Return the (X, Y) coordinate for the center point of the cell that contains the specified text.  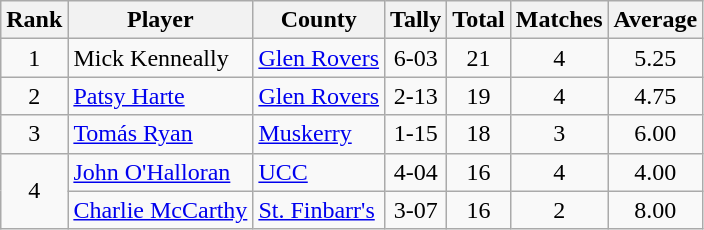
19 (479, 96)
Tally (416, 20)
Mick Kenneally (160, 58)
6-03 (416, 58)
St. Finbarr's (319, 210)
2-13 (416, 96)
4-04 (416, 172)
John O'Halloran (160, 172)
1 (34, 58)
21 (479, 58)
County (319, 20)
Tomás Ryan (160, 134)
18 (479, 134)
Average (656, 20)
8.00 (656, 210)
Rank (34, 20)
3-07 (416, 210)
1-15 (416, 134)
4.00 (656, 172)
Player (160, 20)
6.00 (656, 134)
UCC (319, 172)
Patsy Harte (160, 96)
Total (479, 20)
Muskerry (319, 134)
4.75 (656, 96)
Matches (559, 20)
5.25 (656, 58)
Charlie McCarthy (160, 210)
